Scan for the cell matching the given text and deliver its [X, Y] coordinate at center. 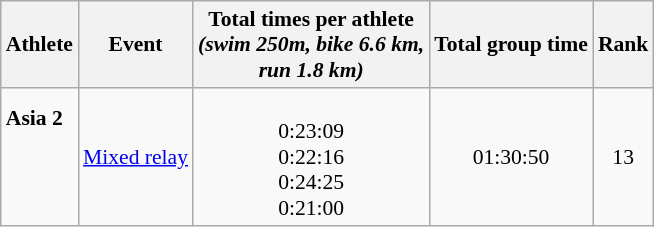
Total times per athlete (swim 250m, bike 6.6 km, run 1.8 km) [311, 44]
Asia 2 [40, 157]
0:23:090:22:160:24:250:21:00 [311, 157]
13 [624, 157]
Total group time [511, 44]
Mixed relay [136, 157]
Rank [624, 44]
Event [136, 44]
Athlete [40, 44]
01:30:50 [511, 157]
